For the text-containing cell, return its midpoint in [x, y] coordinate format. 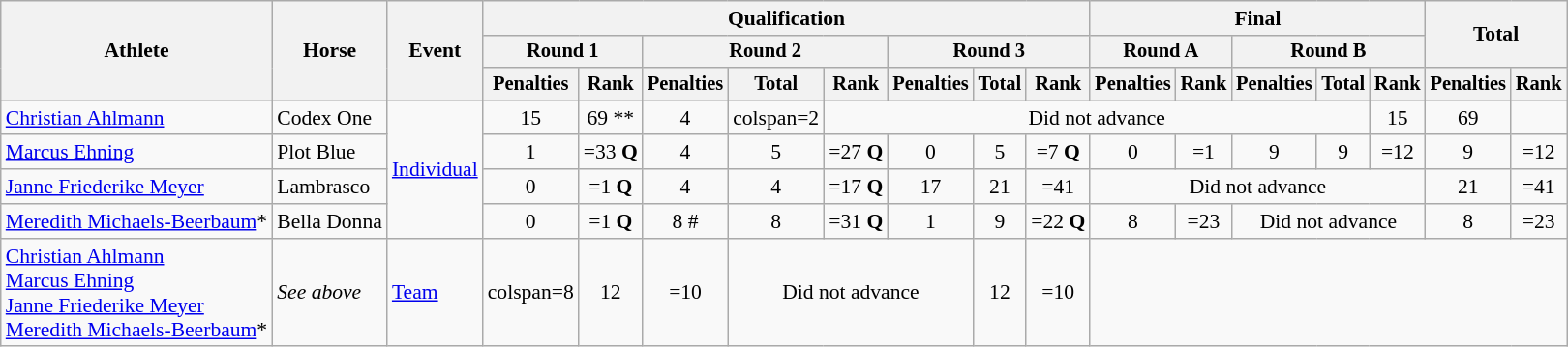
Horse [329, 50]
=7 Q [1058, 153]
69 [1468, 118]
Janne Friederike Meyer [136, 187]
=1 [1204, 153]
17 [930, 187]
Event [436, 50]
Round 2 [765, 52]
8 # [685, 221]
=22 Q [1058, 221]
Final [1257, 18]
Codex One [329, 118]
Meredith Michaels-Beerbaum* [136, 221]
Bella Donna [329, 221]
=33 Q [611, 153]
69 ** [611, 118]
Christian AhlmannMarcus EhningJanne Friederike MeyerMeredith Michaels-Beerbaum* [136, 293]
=27 Q [856, 153]
Christian Ahlmann [136, 118]
Athlete [136, 50]
Round B [1328, 52]
Individual [436, 169]
=31 Q [856, 221]
Lambrasco [329, 187]
Qualification [787, 18]
Round A [1161, 52]
Team [436, 293]
Round 1 [563, 52]
=17 Q [856, 187]
colspan=2 [776, 118]
Plot Blue [329, 153]
Marcus Ehning [136, 153]
Round 3 [989, 52]
See above [329, 293]
colspan=8 [530, 293]
